Locate the cell with the specified text and output its (x, y) center coordinate. 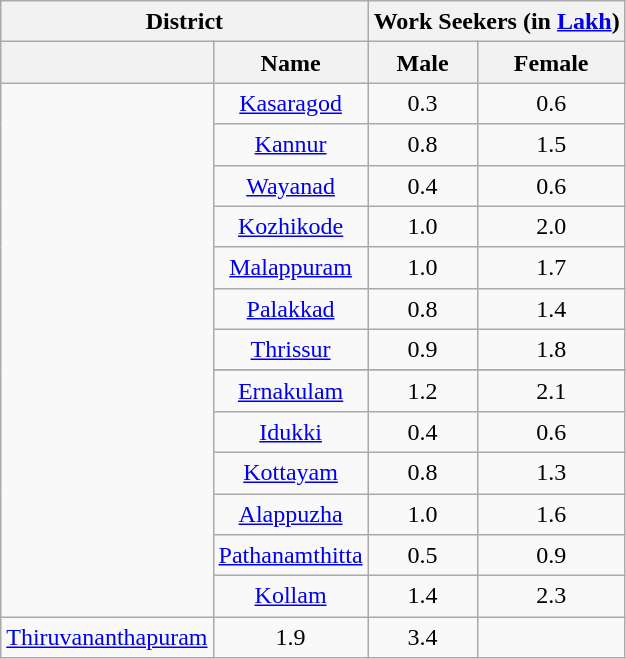
Pathanamthitta (290, 556)
Thrissur (290, 350)
1.8 (551, 350)
Male (422, 62)
3.4 (422, 638)
Name (290, 62)
2.3 (551, 596)
Malappuram (290, 268)
2.1 (551, 390)
2.0 (551, 226)
1.5 (551, 144)
Kozhikode (290, 226)
Female (551, 62)
Palakkad (290, 308)
1.2 (422, 390)
Kollam (290, 596)
Kottayam (290, 472)
0.3 (422, 104)
0.5 (422, 556)
Ernakulam (290, 390)
Work Seekers (in Lakh) (496, 22)
1.7 (551, 268)
1.6 (551, 514)
Idukki (290, 432)
Kannur (290, 144)
District (184, 22)
Thiruvananthapuram (107, 638)
1.9 (290, 638)
Alappuzha (290, 514)
Kasaragod (290, 104)
1.3 (551, 472)
Wayanad (290, 186)
